Pinpoint the cell where the given text exists, returning its [X, Y] midpoint coordinate. 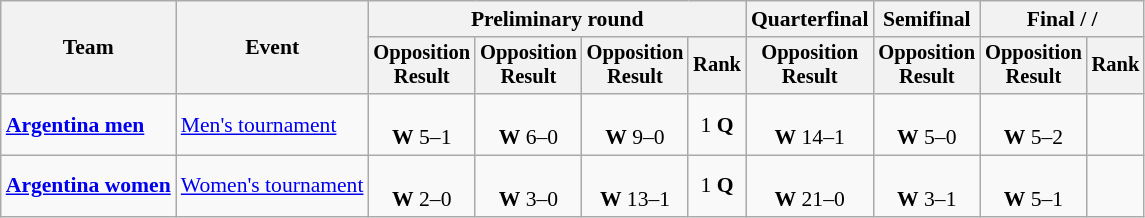
W 6–0 [528, 124]
W 5–0 [926, 124]
Team [88, 48]
Argentina men [88, 124]
Quarterfinal [810, 19]
Event [272, 48]
W 5–2 [1034, 124]
Men's tournament [272, 124]
Argentina women [88, 186]
W 21–0 [810, 186]
W 9–0 [636, 124]
Semifinal [926, 19]
W 13–1 [636, 186]
W 14–1 [810, 124]
W 2–0 [422, 186]
Final / / [1062, 19]
Women's tournament [272, 186]
W 3–1 [926, 186]
Preliminary round [556, 19]
W 3–0 [528, 186]
